Identify which cell holds the provided text, then report its (x, y) central coordinate. 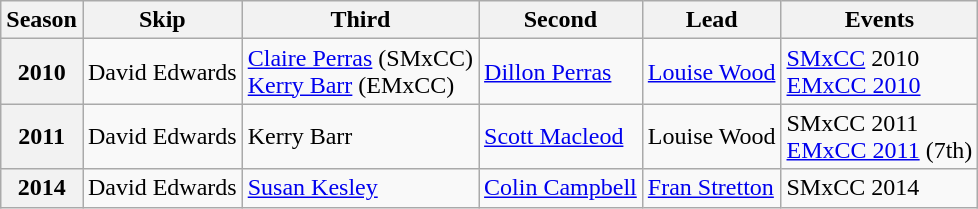
Susan Kesley (360, 188)
SMxCC 2014 (880, 188)
2014 (42, 188)
SMxCC 2010 EMxCC 2010 (880, 72)
Claire Perras (SMxCC)Kerry Barr (EMxCC) (360, 72)
Events (880, 20)
Kerry Barr (360, 136)
Skip (162, 20)
SMxCC 2011 EMxCC 2011 (7th) (880, 136)
Scott Macleod (561, 136)
Lead (712, 20)
Second (561, 20)
Third (360, 20)
2010 (42, 72)
Fran Stretton (712, 188)
Season (42, 20)
Dillon Perras (561, 72)
Colin Campbell (561, 188)
2011 (42, 136)
